Determine the [X, Y] coordinate at the center of the cell enclosing the given text.  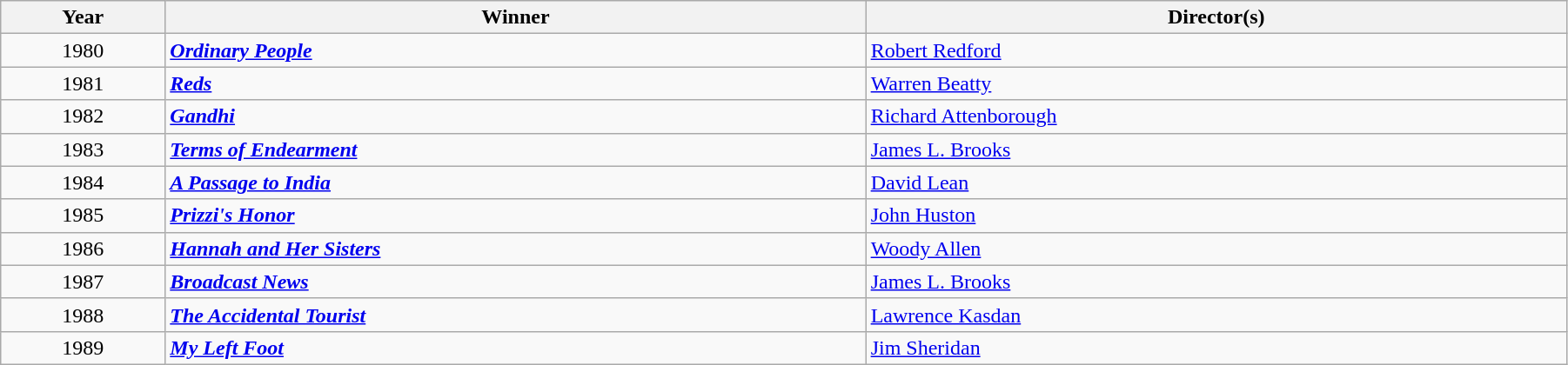
Prizzi's Honor [515, 216]
1981 [84, 83]
1982 [84, 116]
1987 [84, 282]
The Accidental Tourist [515, 315]
My Left Foot [515, 348]
Robert Redford [1216, 50]
Terms of Endearment [515, 149]
1980 [84, 50]
1985 [84, 216]
Winner [515, 17]
Ordinary People [515, 50]
Hannah and Her Sisters [515, 249]
Year [84, 17]
David Lean [1216, 182]
A Passage to India [515, 182]
Reds [515, 83]
Warren Beatty [1216, 83]
Director(s) [1216, 17]
1984 [84, 182]
John Huston [1216, 216]
Jim Sheridan [1216, 348]
Woody Allen [1216, 249]
Gandhi [515, 116]
Broadcast News [515, 282]
Richard Attenborough [1216, 116]
1986 [84, 249]
1988 [84, 315]
1989 [84, 348]
Lawrence Kasdan [1216, 315]
1983 [84, 149]
